Extract the [x, y] coordinate from the center of the cell holding the provided text.  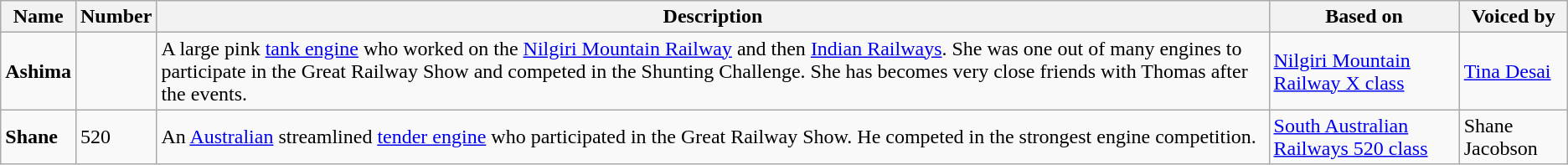
Number [116, 17]
Shane Jacobson [1513, 137]
520 [116, 137]
Nilgiri Mountain Railway X class [1364, 71]
Voiced by [1513, 17]
South Australian Railways 520 class [1364, 137]
Based on [1364, 17]
Ashima [39, 71]
Description [713, 17]
An Australian streamlined tender engine who participated in the Great Railway Show. He competed in the strongest engine competition. [713, 137]
Name [39, 17]
Shane [39, 137]
Tina Desai [1513, 71]
